Search for the cell housing the specified text and yield its (X, Y) center coordinate. 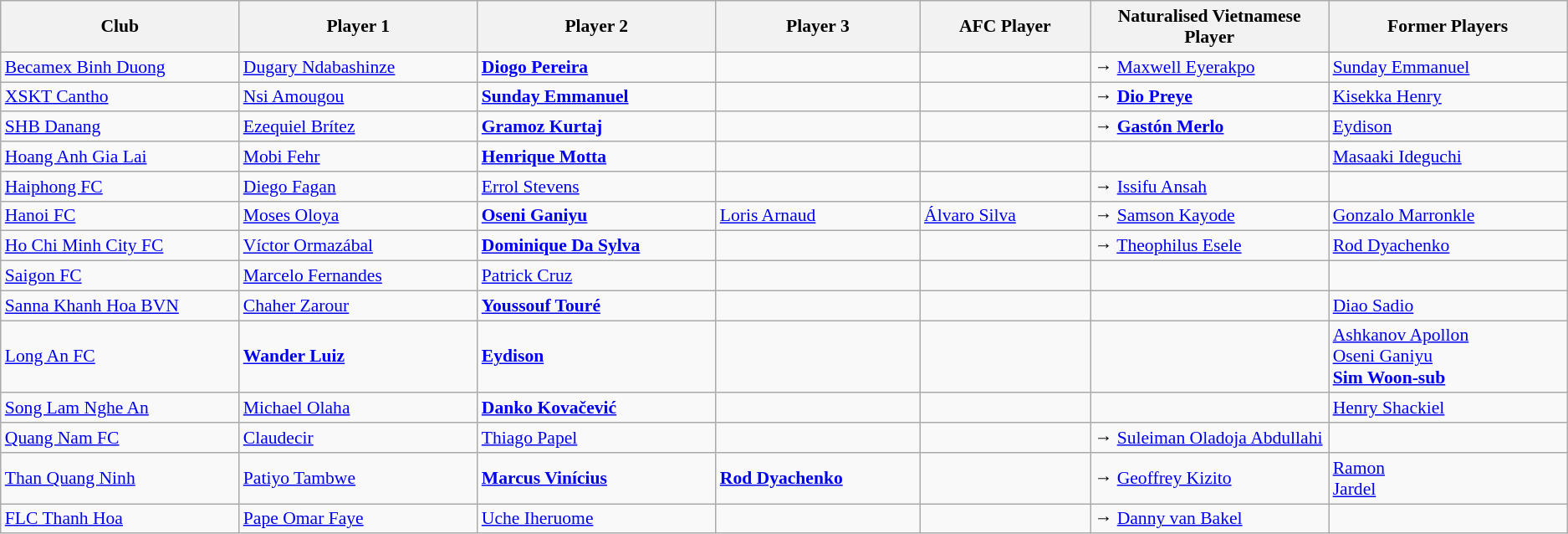
XSKT Cantho (120, 97)
Diao Sadio (1448, 306)
Kisekka Henry (1448, 97)
AFC Player (1005, 27)
Player 1 (358, 27)
Haiphong FC (120, 187)
Ramon Jardel (1448, 479)
→ Dio Preye (1209, 97)
Danko Kovačević (597, 408)
Diego Fagan (358, 187)
Former Players (1448, 27)
Henry Shackiel (1448, 408)
→ Theophilus Esele (1209, 246)
Song Lam Nghe An (120, 408)
Hanoi FC (120, 216)
Club (120, 27)
Víctor Ormazábal (358, 246)
Quang Nam FC (120, 438)
Youssouf Touré (597, 306)
Marcelo Fernandes (358, 276)
Álvaro Silva (1005, 216)
SHB Danang (120, 127)
Masaaki Ideguchi (1448, 157)
Player 2 (597, 27)
Dominique Da Sylva (597, 246)
Ezequiel Brítez (358, 127)
Dugary Ndabashinze (358, 67)
Pape Omar Faye (358, 519)
Ho Chi Minh City FC (120, 246)
→ Issifu Ansah (1209, 187)
FLC Thanh Hoa (120, 519)
→ Geoffrey Kizito (1209, 479)
Moses Oloya (358, 216)
Nsi Amougou (358, 97)
Gonzalo Marronkle (1448, 216)
Long An FC (120, 357)
Mobi Fehr (358, 157)
Ashkanov Apollon Oseni Ganiyu Sim Woon-sub (1448, 357)
→ Samson Kayode (1209, 216)
Naturalised Vietnamese Player (1209, 27)
Wander Luiz (358, 357)
Patrick Cruz (597, 276)
Errol Stevens (597, 187)
Michael Olaha (358, 408)
→ Gastón Merlo (1209, 127)
Thiago Papel (597, 438)
Gramoz Kurtaj (597, 127)
Patiyo Tambwe (358, 479)
Player 3 (818, 27)
Marcus Vinícius (597, 479)
Claudecir (358, 438)
→ Maxwell Eyerakpo (1209, 67)
Saigon FC (120, 276)
Diogo Pereira (597, 67)
Henrique Motta (597, 157)
Sanna Khanh Hoa BVN (120, 306)
Becamex Binh Duong (120, 67)
Hoang Anh Gia Lai (120, 157)
Oseni Ganiyu (597, 216)
Uche Iheruome (597, 519)
Loris Arnaud (818, 216)
→ Danny van Bakel (1209, 519)
Than Quang Ninh (120, 479)
→ Suleiman Oladoja Abdullahi (1209, 438)
Chaher Zarour (358, 306)
